Return the (x, y) coordinate for the center point of the cell that contains the specified text.  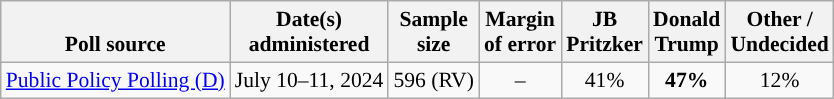
Poll source (116, 32)
Other /Undecided (779, 32)
Samplesize (434, 32)
596 (RV) (434, 80)
Public Policy Polling (D) (116, 80)
– (520, 80)
12% (779, 80)
JBPritzker (604, 32)
July 10–11, 2024 (310, 80)
DonaldTrump (686, 32)
41% (604, 80)
47% (686, 80)
Marginof error (520, 32)
Date(s)administered (310, 32)
